Identify which cell holds the provided text, then report its (x, y) central coordinate. 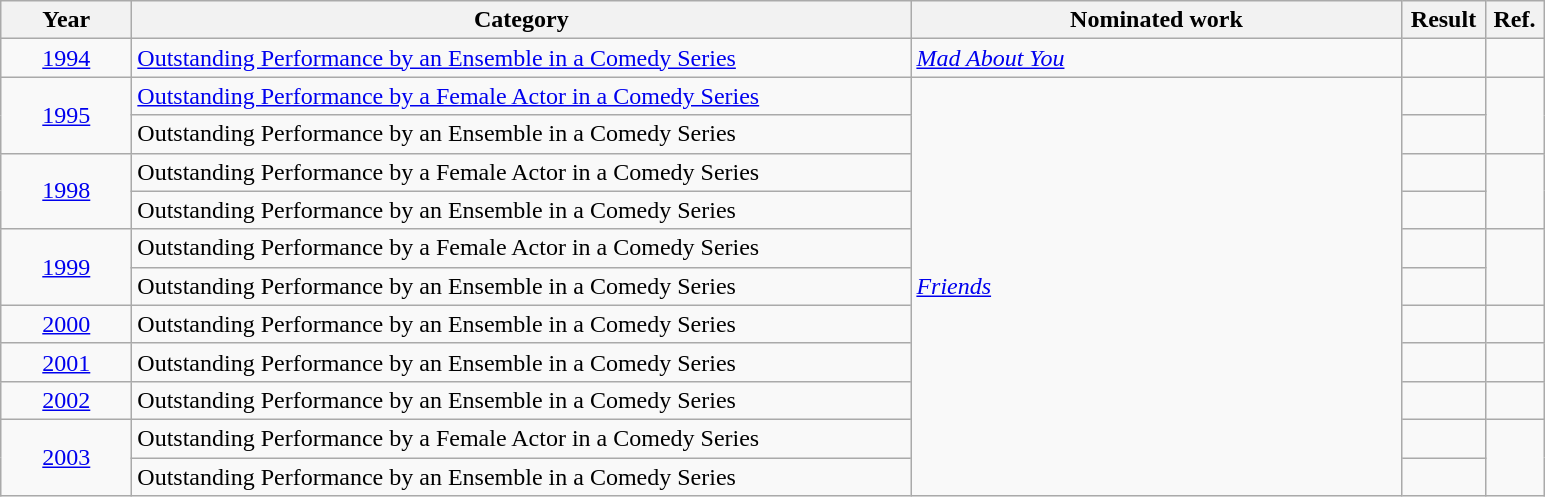
2001 (66, 362)
Ref. (1514, 20)
Nominated work (1156, 20)
2002 (66, 400)
Friends (1156, 286)
2003 (66, 457)
1994 (66, 58)
1999 (66, 267)
Result (1444, 20)
Category (522, 20)
Year (66, 20)
2000 (66, 324)
1998 (66, 191)
Mad About You (1156, 58)
1995 (66, 115)
